Return the (X, Y) coordinate for the center point of the cell that contains the specified text.  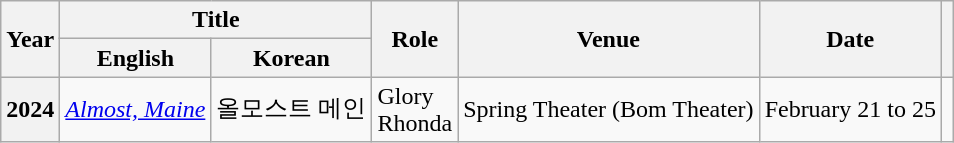
Almost, Maine (136, 110)
Spring Theater (Bom Theater) (608, 110)
Date (850, 39)
Title (216, 20)
Venue (608, 39)
2024 (30, 110)
Year (30, 39)
Korean (292, 58)
February 21 to 25 (850, 110)
GloryRhonda (415, 110)
Role (415, 39)
올모스트 메인 (292, 110)
English (136, 58)
